Find where the given text appears and provide that cell's center as [X, Y] coordinate. 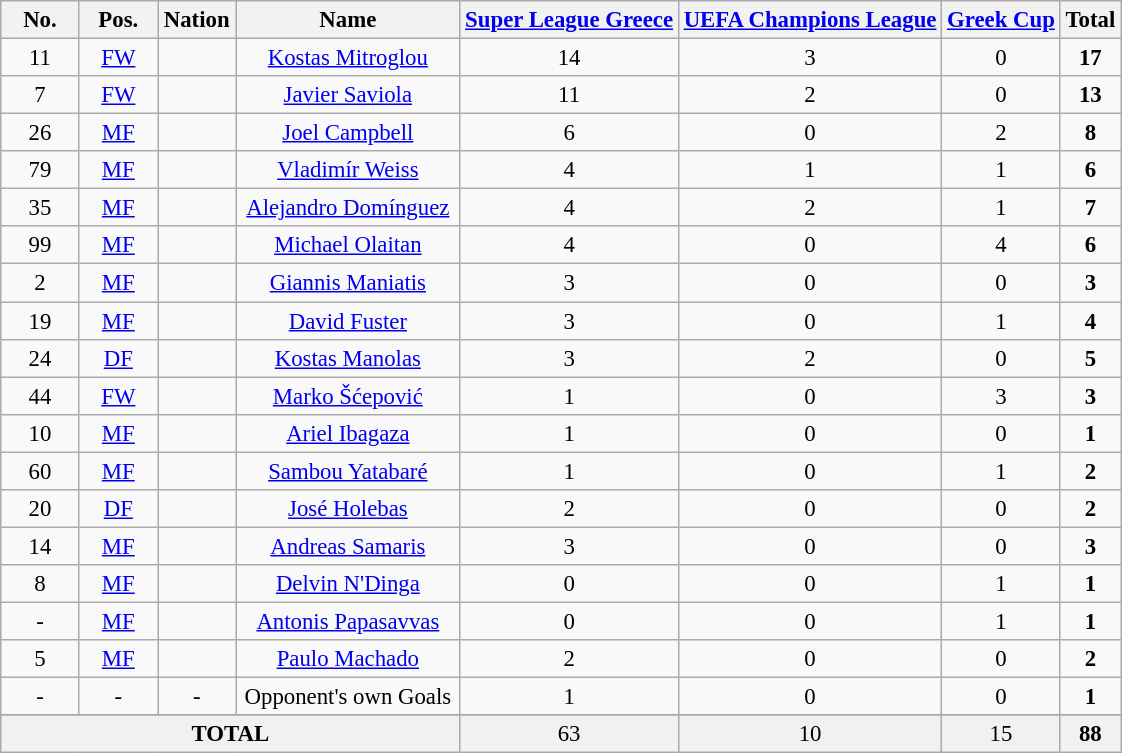
Pos. [118, 20]
Marko Šćepović [348, 396]
José Holebas [348, 509]
35 [40, 208]
44 [40, 396]
Ariel Ibagaza [348, 433]
Alejandro Domínguez [348, 208]
Super League Greece [570, 20]
60 [40, 471]
No. [40, 20]
Michael Olaitan [348, 245]
Antonis Papasavvas [348, 621]
UEFA Champions League [810, 20]
79 [40, 170]
Vladimír Weiss [348, 170]
Giannis Maniatis [348, 283]
13 [1090, 95]
Name [348, 20]
Javier Saviola [348, 95]
Sambou Yatabaré [348, 471]
88 [1090, 734]
15 [1001, 734]
Total [1090, 20]
17 [1090, 58]
Joel Campbell [348, 133]
19 [40, 321]
Nation [197, 20]
24 [40, 358]
Paulo Machado [348, 659]
20 [40, 509]
Delvin N'Dinga [348, 584]
26 [40, 133]
TOTAL [230, 734]
99 [40, 245]
Opponent's own Goals [348, 697]
Kostas Mitroglou [348, 58]
Kostas Manolas [348, 358]
Andreas Samaris [348, 546]
David Fuster [348, 321]
Greek Cup [1001, 20]
63 [570, 734]
